Output the (X, Y) coordinate of the center of the cell containing the given text.  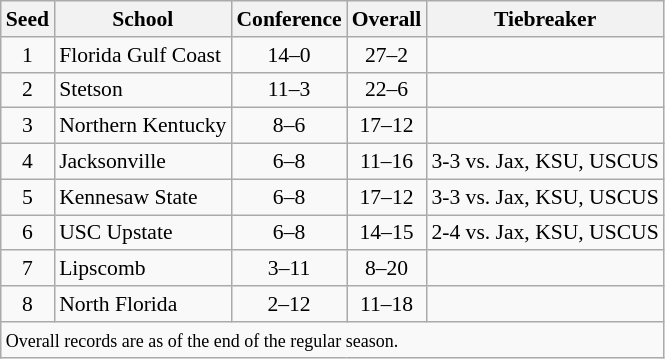
1 (28, 55)
11–18 (387, 304)
Northern Kentucky (142, 126)
22–6 (387, 90)
2-4 vs. Jax, KSU, USCUS (544, 233)
2–12 (288, 304)
2 (28, 90)
6 (28, 233)
7 (28, 269)
Overall (387, 19)
8 (28, 304)
Conference (288, 19)
14–0 (288, 55)
Lipscomb (142, 269)
3–11 (288, 269)
Stetson (142, 90)
School (142, 19)
USC Upstate (142, 233)
Florida Gulf Coast (142, 55)
North Florida (142, 304)
8–20 (387, 269)
8–6 (288, 126)
11–3 (288, 90)
14–15 (387, 233)
Jacksonville (142, 162)
3 (28, 126)
5 (28, 197)
11–16 (387, 162)
Tiebreaker (544, 19)
Seed (28, 19)
Kennesaw State (142, 197)
4 (28, 162)
27–2 (387, 55)
Overall records are as of the end of the regular season. (332, 340)
